Search for the cell housing the specified text and yield its (x, y) center coordinate. 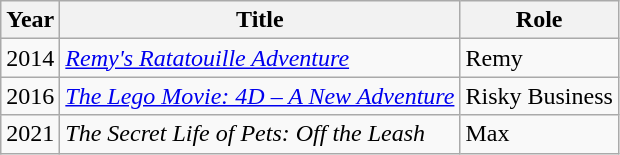
2021 (30, 134)
2014 (30, 58)
Year (30, 20)
2016 (30, 96)
Max (539, 134)
Remy (539, 58)
Remy's Ratatouille Adventure (260, 58)
The Secret Life of Pets: Off the Leash (260, 134)
Role (539, 20)
Risky Business (539, 96)
Title (260, 20)
The Lego Movie: 4D – A New Adventure (260, 96)
